Locate the cell with the specified text and output its (x, y) center coordinate. 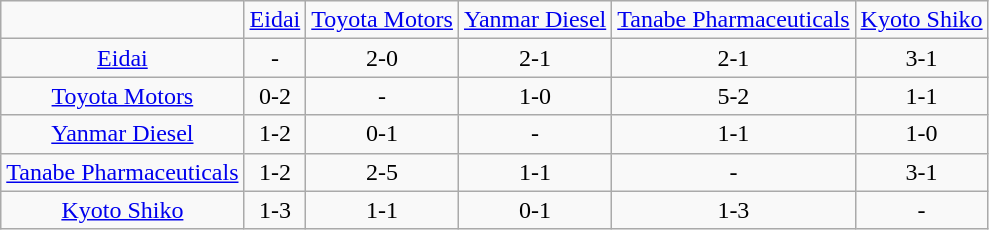
2-0 (382, 58)
5-2 (734, 96)
0-2 (275, 96)
2-5 (382, 172)
